Capture the cell that displays the provided text and extract its (X, Y) central coordinate. 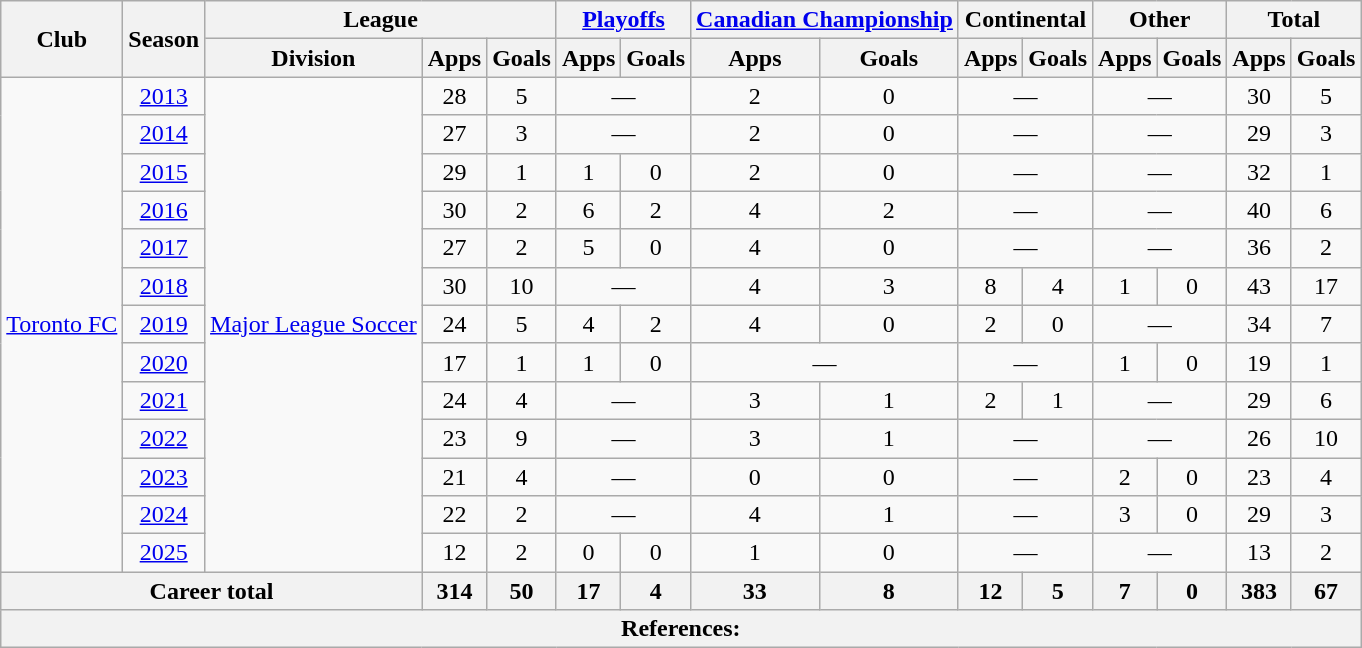
Career total (212, 591)
383 (1259, 591)
2022 (164, 438)
2014 (164, 134)
22 (454, 515)
50 (522, 591)
References: (681, 629)
67 (1326, 591)
League (381, 20)
2023 (164, 477)
Continental (1025, 20)
2013 (164, 96)
Season (164, 39)
Major League Soccer (314, 324)
19 (1259, 362)
2018 (164, 286)
26 (1259, 438)
314 (454, 591)
Division (314, 58)
43 (1259, 286)
32 (1259, 172)
28 (454, 96)
36 (1259, 248)
2019 (164, 324)
2020 (164, 362)
2016 (164, 210)
2015 (164, 172)
Club (62, 39)
Toronto FC (62, 324)
13 (1259, 553)
2025 (164, 553)
Canadian Championship (825, 20)
2017 (164, 248)
21 (454, 477)
2021 (164, 400)
9 (522, 438)
34 (1259, 324)
Playoffs (623, 20)
Other (1160, 20)
Total (1294, 20)
33 (756, 591)
2024 (164, 515)
40 (1259, 210)
